Output the [X, Y] coordinate of the center of the cell containing the given text.  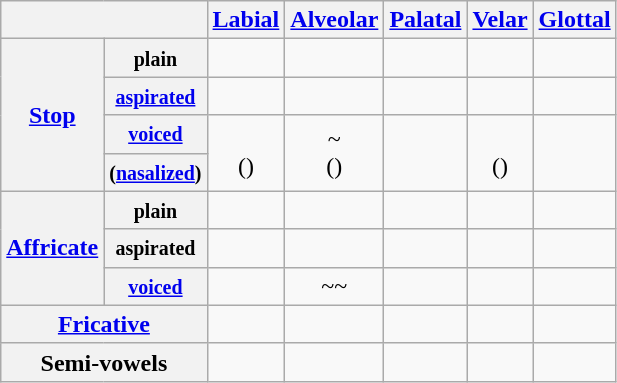
~~ [334, 286]
Glottal [574, 20]
Semi-vowels [104, 362]
Palatal [426, 20]
Labial [246, 20]
Velar [500, 20]
~() [334, 153]
Fricative [104, 324]
Affricate [52, 248]
(nasalized) [156, 172]
Stop [52, 115]
Alveolar [334, 20]
